Scan for the cell matching the given text and deliver its [x, y] coordinate at center. 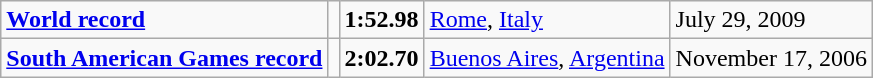
2:02.70 [382, 58]
Buenos Aires, Argentina [547, 58]
World record [164, 20]
November 17, 2006 [771, 58]
1:52.98 [382, 20]
South American Games record [164, 58]
July 29, 2009 [771, 20]
Rome, Italy [547, 20]
